Identify which cell holds the provided text, then report its [x, y] central coordinate. 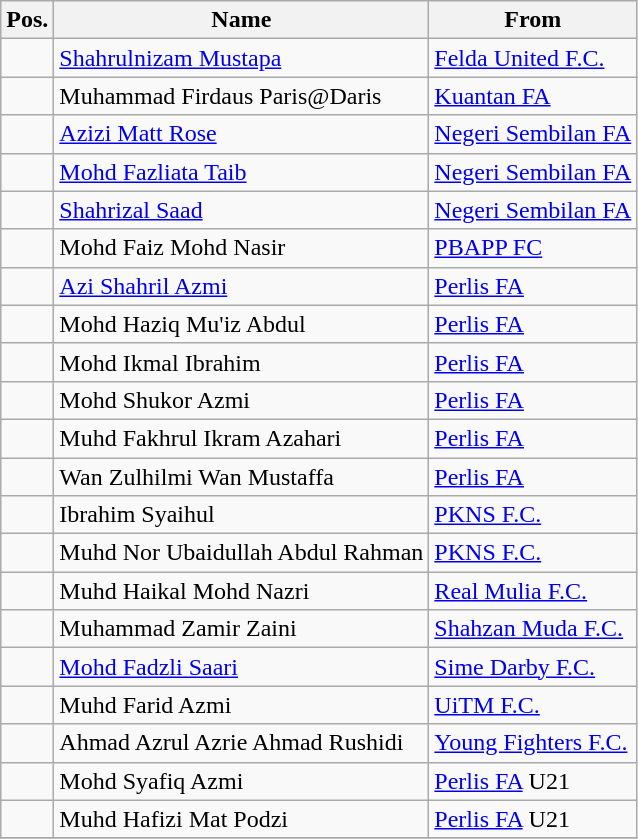
Muhd Hafizi Mat Podzi [242, 819]
Muhd Fakhrul Ikram Azahari [242, 438]
Ahmad Azrul Azrie Ahmad Rushidi [242, 743]
Pos. [28, 20]
Shahrulnizam Mustapa [242, 58]
Mohd Faiz Mohd Nasir [242, 248]
PBAPP FC [533, 248]
Mohd Fazliata Taib [242, 172]
Young Fighters F.C. [533, 743]
Mohd Haziq Mu'iz Abdul [242, 324]
Sime Darby F.C. [533, 667]
Wan Zulhilmi Wan Mustaffa [242, 477]
Muhd Haikal Mohd Nazri [242, 591]
Mohd Syafiq Azmi [242, 781]
Mohd Shukor Azmi [242, 400]
Mohd Ikmal Ibrahim [242, 362]
Mohd Fadzli Saari [242, 667]
Name [242, 20]
Ibrahim Syaihul [242, 515]
Shahrizal Saad [242, 210]
Shahzan Muda F.C. [533, 629]
UiTM F.C. [533, 705]
Real Mulia F.C. [533, 591]
Kuantan FA [533, 96]
Azi Shahril Azmi [242, 286]
Azizi Matt Rose [242, 134]
Muhammad Firdaus Paris@Daris [242, 96]
Muhd Nor Ubaidullah Abdul Rahman [242, 553]
From [533, 20]
Muhd Farid Azmi [242, 705]
Muhammad Zamir Zaini [242, 629]
Felda United F.C. [533, 58]
